Search for the cell housing the specified text and yield its [x, y] center coordinate. 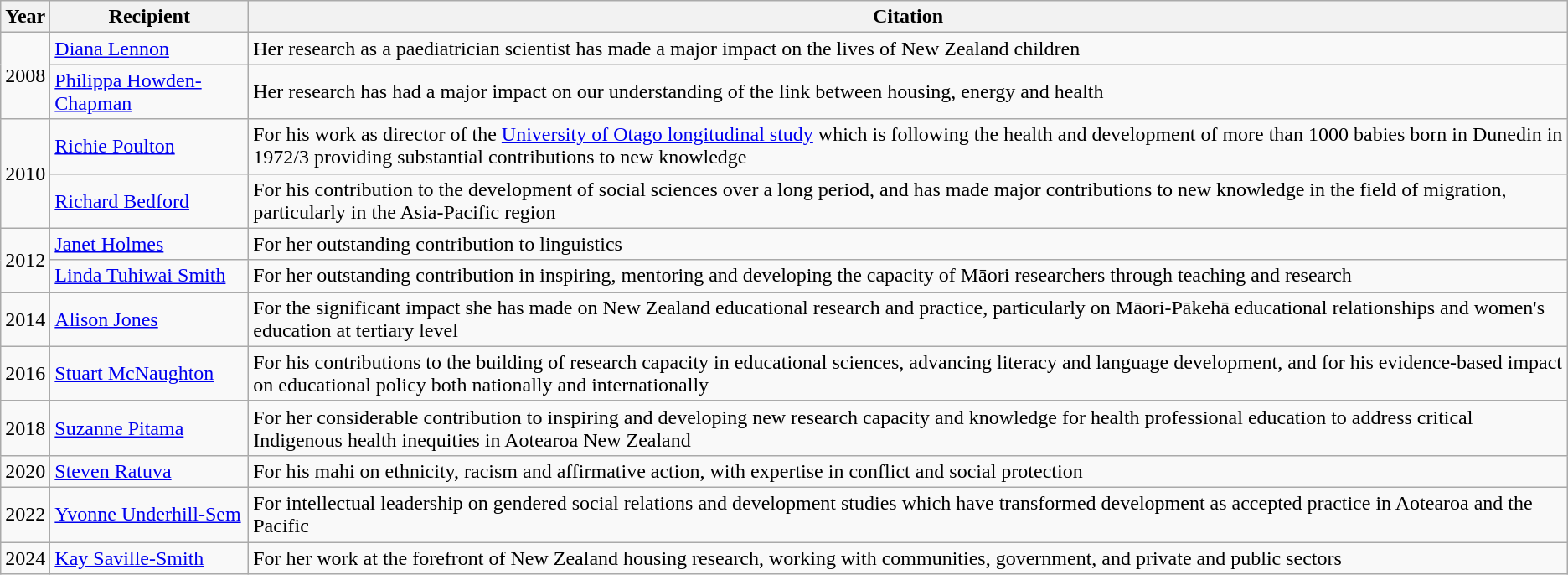
Richard Bedford [149, 201]
Yvonne Underhill-Sem [149, 515]
Linda Tuhiwai Smith [149, 276]
2020 [25, 471]
Her research as a paediatrician scientist has made a major impact on the lives of New Zealand children [908, 49]
2010 [25, 174]
2012 [25, 260]
Diana Lennon [149, 49]
Philippa Howden-Chapman [149, 92]
2016 [25, 374]
Richie Poulton [149, 146]
Year [25, 17]
Suzanne Pitama [149, 427]
For her work at the forefront of New Zealand housing research, working with communities, government, and private and public sectors [908, 557]
Alison Jones [149, 319]
For her outstanding contribution to linguistics [908, 244]
Citation [908, 17]
For his mahi on ethnicity, racism and affirmative action, with expertise in conflict and social protection [908, 471]
2018 [25, 427]
Janet Holmes [149, 244]
Stuart McNaughton [149, 374]
Recipient [149, 17]
Kay Saville-Smith [149, 557]
Her research has had a major impact on our understanding of the link between housing, energy and health [908, 92]
2024 [25, 557]
2022 [25, 515]
2014 [25, 319]
Steven Ratuva [149, 471]
2008 [25, 75]
For her outstanding contribution in inspiring, mentoring and developing the capacity of Māori researchers through teaching and research [908, 276]
